Pinpoint the cell where the given text exists, returning its (X, Y) midpoint coordinate. 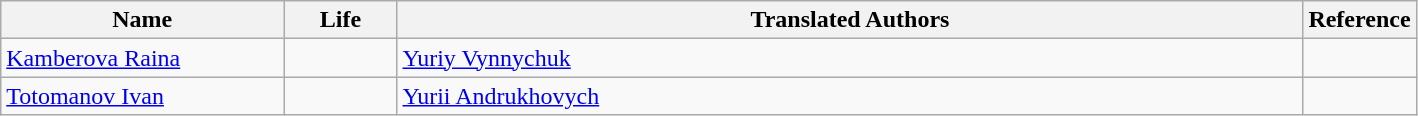
Reference (1360, 20)
Yuriy Vynnychuk (850, 58)
Translated Authors (850, 20)
Totomanov Ivan (142, 96)
Yurii Andrukhovych (850, 96)
Kamberova Raina (142, 58)
Name (142, 20)
Life (340, 20)
